Extract the (x, y) coordinate from the center of the cell holding the provided text.  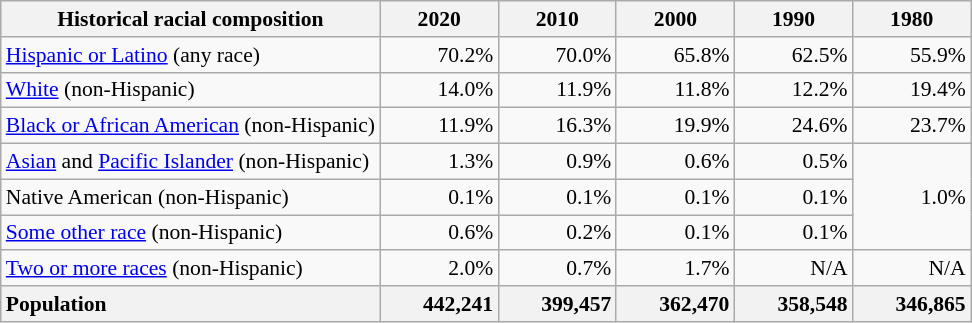
1980 (912, 19)
399,457 (557, 304)
Hispanic or Latino (any race) (190, 55)
358,548 (793, 304)
16.3% (557, 126)
2000 (675, 19)
0.5% (793, 162)
1990 (793, 19)
19.4% (912, 90)
1.7% (675, 269)
346,865 (912, 304)
Black or African American (non-Hispanic) (190, 126)
362,470 (675, 304)
11.8% (675, 90)
2020 (439, 19)
2.0% (439, 269)
Native American (non-Hispanic) (190, 197)
19.9% (675, 126)
0.7% (557, 269)
0.2% (557, 233)
1.0% (912, 198)
Historical racial composition (190, 19)
14.0% (439, 90)
24.6% (793, 126)
Asian and Pacific Islander (non-Hispanic) (190, 162)
442,241 (439, 304)
Population (190, 304)
65.8% (675, 55)
12.2% (793, 90)
62.5% (793, 55)
70.0% (557, 55)
2010 (557, 19)
1.3% (439, 162)
0.9% (557, 162)
23.7% (912, 126)
White (non-Hispanic) (190, 90)
Two or more races (non-Hispanic) (190, 269)
55.9% (912, 55)
Some other race (non-Hispanic) (190, 233)
70.2% (439, 55)
